Return the (x, y) coordinate for the center point of the cell that contains the specified text.  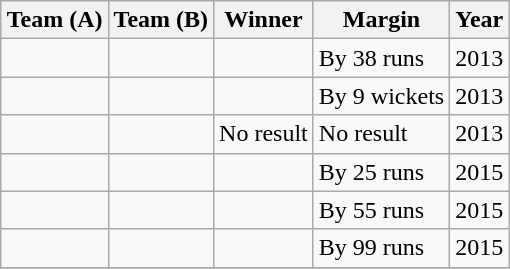
By 38 runs (381, 58)
Year (480, 20)
Winner (264, 20)
Team (A) (54, 20)
By 99 runs (381, 248)
Team (B) (161, 20)
By 9 wickets (381, 96)
Margin (381, 20)
By 55 runs (381, 210)
By 25 runs (381, 172)
